Locate the cell with the specified text and output its (x, y) center coordinate. 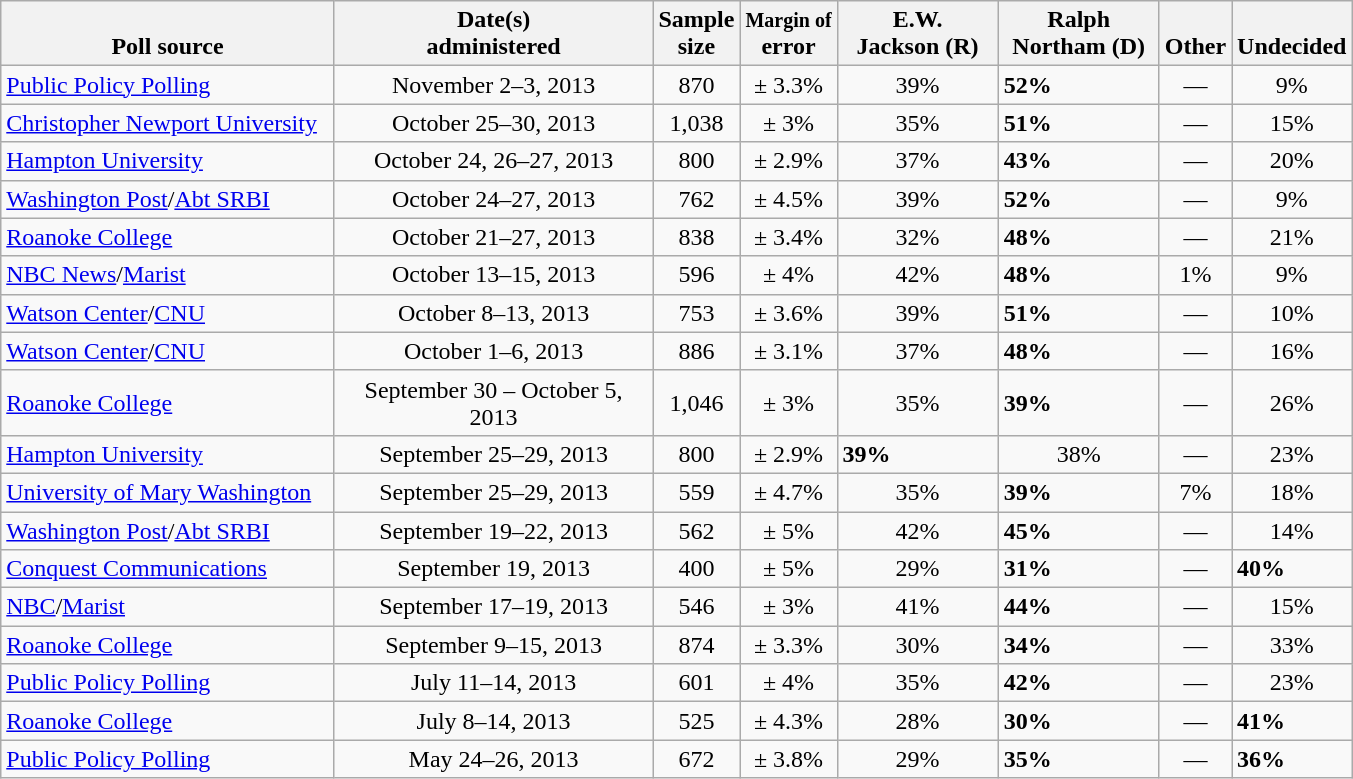
38% (1078, 454)
NBC/Marist (168, 607)
September 17–19, 2013 (494, 607)
October 13–15, 2013 (494, 275)
14% (1292, 531)
October 24–27, 2013 (494, 199)
± 3.8% (788, 759)
33% (1292, 645)
7% (1195, 492)
21% (1292, 237)
28% (918, 721)
400 (696, 569)
October 8–13, 2013 (494, 313)
Margin oferror (788, 34)
Other (1195, 34)
672 (696, 759)
1% (1195, 275)
838 (696, 237)
September 30 – October 5, 2013 (494, 402)
July 8–14, 2013 (494, 721)
36% (1292, 759)
Samplesize (696, 34)
± 3.4% (788, 237)
± 4.3% (788, 721)
Conquest Communications (168, 569)
44% (1078, 607)
October 25–30, 2013 (494, 123)
601 (696, 683)
40% (1292, 569)
Date(s)administered (494, 34)
26% (1292, 402)
October 24, 26–27, 2013 (494, 161)
34% (1078, 645)
Undecided (1292, 34)
1,046 (696, 402)
45% (1078, 531)
September 19–22, 2013 (494, 531)
753 (696, 313)
16% (1292, 351)
RalphNortham (D) (1078, 34)
562 (696, 531)
September 9–15, 2013 (494, 645)
Christopher Newport University (168, 123)
October 21–27, 2013 (494, 237)
762 (696, 199)
± 4.7% (788, 492)
NBC News/Marist (168, 275)
870 (696, 85)
May 24–26, 2013 (494, 759)
10% (1292, 313)
± 3.6% (788, 313)
20% (1292, 161)
November 2–3, 2013 (494, 85)
± 4.5% (788, 199)
525 (696, 721)
32% (918, 237)
July 11–14, 2013 (494, 683)
October 1–6, 2013 (494, 351)
University of Mary Washington (168, 492)
874 (696, 645)
Poll source (168, 34)
1,038 (696, 123)
18% (1292, 492)
31% (1078, 569)
596 (696, 275)
± 3.1% (788, 351)
September 19, 2013 (494, 569)
886 (696, 351)
43% (1078, 161)
E.W.Jackson (R) (918, 34)
546 (696, 607)
559 (696, 492)
